Find where the given text appears and provide that cell's center as (x, y) coordinate. 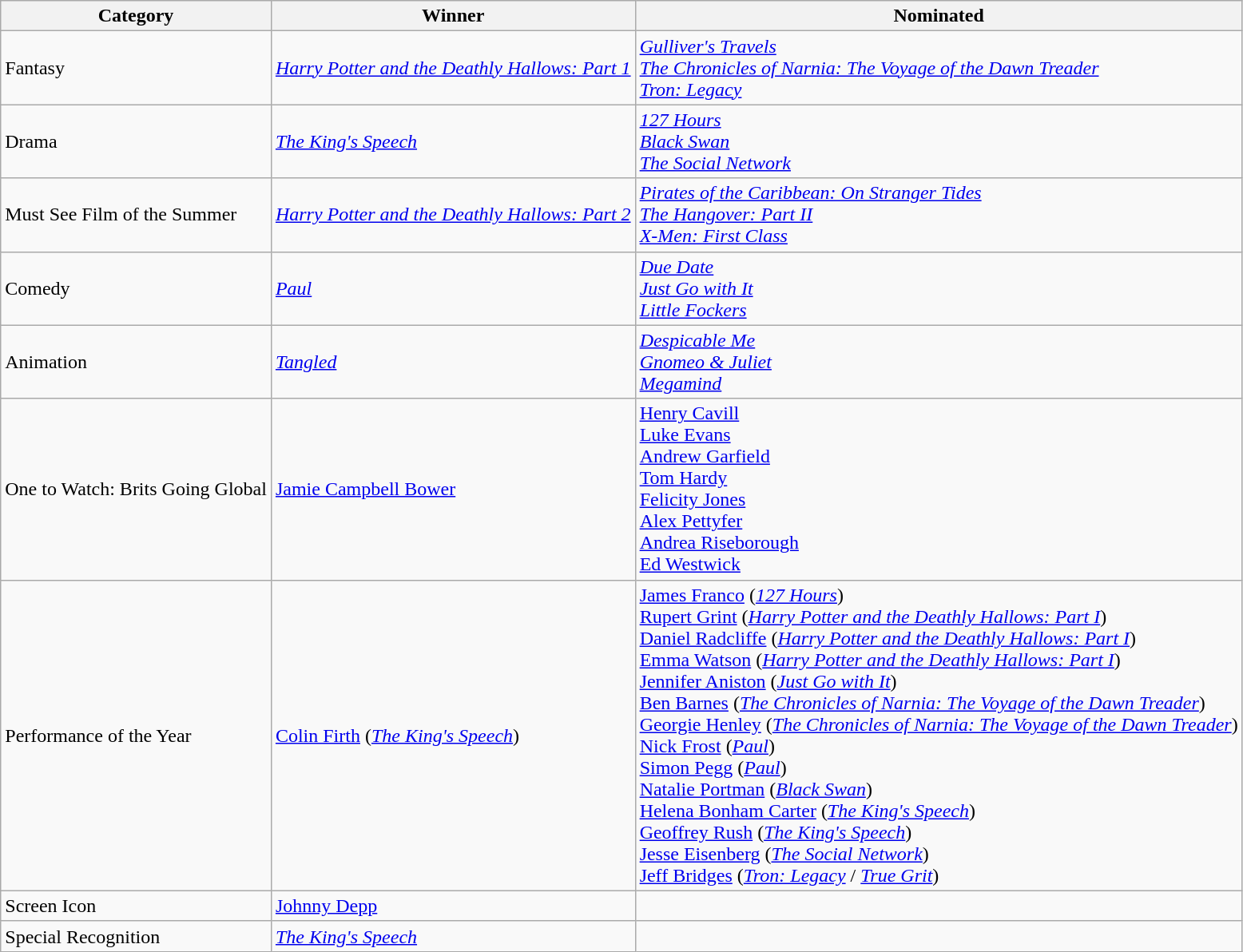
Paul (453, 288)
Must See Film of the Summer (136, 215)
Drama (136, 141)
Due DateJust Go with ItLittle Fockers (939, 288)
Nominated (939, 16)
Pirates of the Caribbean: On Stranger TidesThe Hangover: Part IIX-Men: First Class (939, 215)
Comedy (136, 288)
Winner (453, 16)
Despicable MeGnomeo & JulietMegamind (939, 362)
Fantasy (136, 68)
Category (136, 16)
Harry Potter and the Deathly Hallows: Part 2 (453, 215)
Performance of the Year (136, 735)
Harry Potter and the Deathly Hallows: Part 1 (453, 68)
Animation (136, 362)
Special Recognition (136, 936)
127 HoursBlack SwanThe Social Network (939, 141)
Screen Icon (136, 906)
Colin Firth (The King's Speech) (453, 735)
Jamie Campbell Bower (453, 489)
One to Watch: Brits Going Global (136, 489)
Gulliver's TravelsThe Chronicles of Narnia: The Voyage of the Dawn TreaderTron: Legacy (939, 68)
Johnny Depp (453, 906)
Henry CavillLuke EvansAndrew GarfieldTom HardyFelicity JonesAlex PettyferAndrea RiseboroughEd Westwick (939, 489)
Tangled (453, 362)
